Return the (x, y) coordinate for the center point of the cell that contains the specified text.  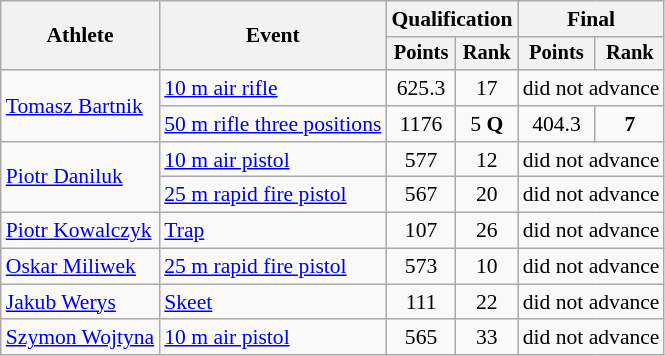
22 (487, 302)
567 (420, 195)
33 (487, 338)
573 (420, 267)
111 (420, 302)
Skeet (272, 302)
577 (420, 160)
7 (630, 124)
Final (592, 19)
Jakub Werys (80, 302)
565 (420, 338)
625.3 (420, 88)
Tomasz Bartnik (80, 106)
5 Q (487, 124)
404.3 (556, 124)
50 m rifle three positions (272, 124)
26 (487, 231)
20 (487, 195)
107 (420, 231)
Oskar Miliwek (80, 267)
17 (487, 88)
Trap (272, 231)
12 (487, 160)
1176 (420, 124)
Piotr Kowalczyk (80, 231)
Qualification (452, 19)
Szymon Wojtyna (80, 338)
Event (272, 36)
10 m air rifle (272, 88)
Athlete (80, 36)
Piotr Daniluk (80, 178)
10 (487, 267)
